Detect which cell encompasses the target text, then output its [x, y] center coordinate. 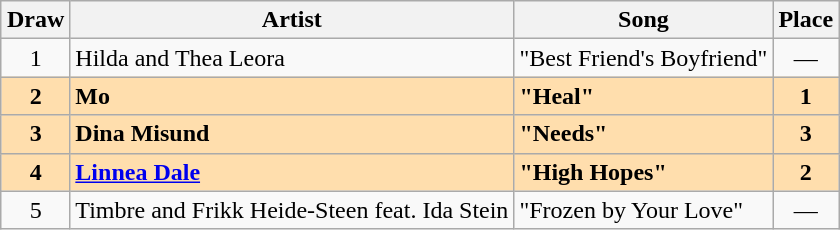
Hilda and Thea Leora [292, 58]
4 [35, 172]
"High Hopes" [644, 172]
"Best Friend's Boyfriend" [644, 58]
Place [806, 20]
Mo [292, 96]
Song [644, 20]
"Frozen by Your Love" [644, 210]
"Heal" [644, 96]
Draw [35, 20]
Dina Misund [292, 134]
Timbre and Frikk Heide-Steen feat. Ida Stein [292, 210]
Artist [292, 20]
"Needs" [644, 134]
5 [35, 210]
Linnea Dale [292, 172]
